Output the [X, Y] coordinate of the center of the cell containing the given text.  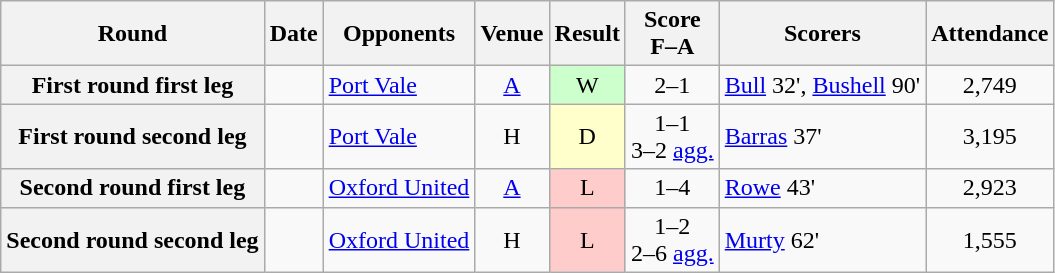
2,749 [990, 85]
Second round second leg [132, 240]
1–13–2 agg. [672, 136]
First round second leg [132, 136]
3,195 [990, 136]
Date [294, 34]
1,555 [990, 240]
W [587, 85]
First round first leg [132, 85]
Rowe 43' [822, 188]
Second round first leg [132, 188]
Scorers [822, 34]
ScoreF–A [672, 34]
Murty 62' [822, 240]
1–4 [672, 188]
D [587, 136]
Barras 37' [822, 136]
Venue [512, 34]
2,923 [990, 188]
2–1 [672, 85]
Round [132, 34]
Result [587, 34]
Bull 32', Bushell 90' [822, 85]
Opponents [399, 34]
Attendance [990, 34]
1–22–6 agg. [672, 240]
